Locate the cell with the specified text and output its [x, y] center coordinate. 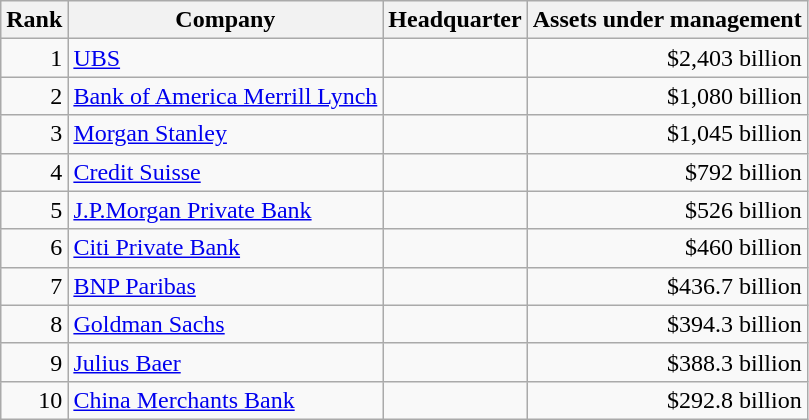
Company [226, 20]
9 [34, 362]
6 [34, 248]
$1,080 billion [667, 96]
2 [34, 96]
$792 billion [667, 172]
BNP Paribas [226, 286]
$2,403 billion [667, 58]
$1,045 billion [667, 134]
$388.3 billion [667, 362]
Rank [34, 20]
Goldman Sachs [226, 324]
Assets under management [667, 20]
Credit Suisse [226, 172]
$394.3 billion [667, 324]
Headquarter [455, 20]
Julius Baer [226, 362]
Morgan Stanley [226, 134]
7 [34, 286]
8 [34, 324]
$460 billion [667, 248]
J.P.Morgan Private Bank [226, 210]
1 [34, 58]
$292.8 billion [667, 400]
China Merchants Bank [226, 400]
$526 billion [667, 210]
4 [34, 172]
Citi Private Bank [226, 248]
3 [34, 134]
UBS [226, 58]
Bank of America Merrill Lynch [226, 96]
$436.7 billion [667, 286]
10 [34, 400]
5 [34, 210]
